Identify which cell holds the provided text, then report its [x, y] central coordinate. 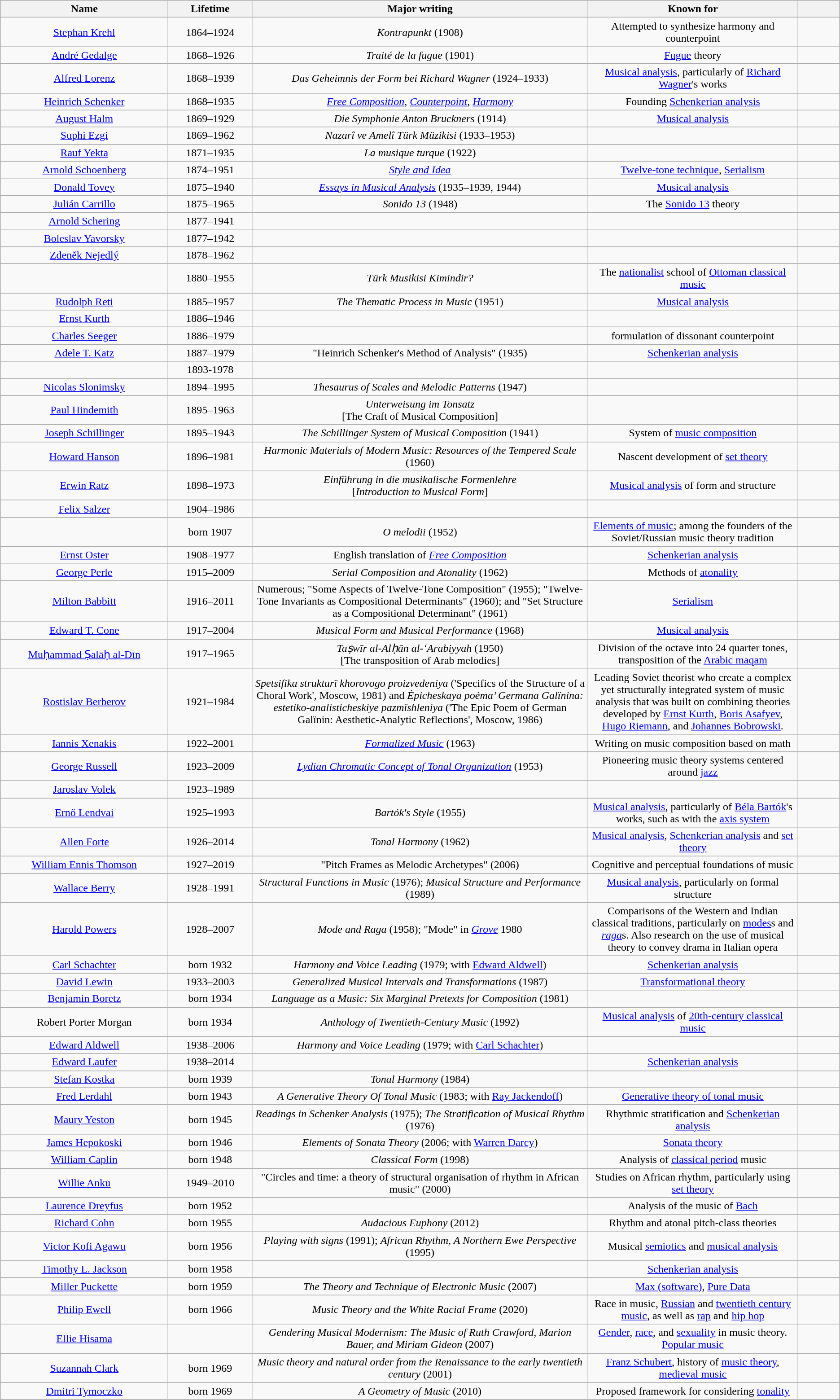
Allen Forte [84, 842]
1874–1951 [210, 170]
Gendering Musical Modernism: The Music of Ruth Crawford, Marion Bauer, and Miriam Gideon (2007) [420, 1339]
1898–1973 [210, 486]
Julián Carrillo [84, 204]
Proposed framework for considering tonality [693, 1391]
1917–2004 [210, 631]
Erwin Ratz [84, 486]
Style and Idea [420, 170]
Victor Kofi Agawu [84, 1246]
Donald Tovey [84, 187]
Edward Aldwell [84, 1045]
1887–1979 [210, 353]
William Caplin [84, 1159]
1893-1978 [210, 370]
Wallace Berry [84, 888]
Einführung in die musikalische Formenlehre[Introduction to Musical Form] [420, 486]
1917–1965 [210, 654]
Musical analysis, particularly of Richard Wagner's works [693, 78]
1908–1977 [210, 555]
George Perle [84, 572]
Writing on music composition based on math [693, 743]
1886–1946 [210, 319]
Howard Hanson [84, 456]
born 1956 [210, 1246]
Readings in Schenker Analysis (1975); The Stratification of Musical Rhythm (1976) [420, 1119]
born 1952 [210, 1206]
Major writing [420, 9]
Boleslav Yavorsky [84, 238]
1896–1981 [210, 456]
1875–1965 [210, 204]
1927–2019 [210, 865]
Music Theory and the White Racial Frame (2020) [420, 1310]
Nazarî ve Amelî Türk Müzikisi (1933–1953) [420, 136]
Stephan Krehl [84, 32]
Benjamin Boretz [84, 999]
David Lewin [84, 982]
1938–2014 [210, 1062]
Iannis Xenakis [84, 743]
Richard Cohn [84, 1223]
1916–2011 [210, 601]
Generative theory of tonal music [693, 1096]
Sonido 13 (1948) [420, 204]
Miller Puckette [84, 1286]
born 1943 [210, 1096]
Mode and Raga (1958); "Mode" in Grove 1980 [420, 929]
Serialism [693, 601]
1894–1995 [210, 387]
Robert Porter Morgan [84, 1022]
Laurence Dreyfus [84, 1206]
Ellie Hisama [84, 1339]
1904–1986 [210, 509]
Harmonic Materials of Modern Music: Resources of the Tempered Scale (1960) [420, 456]
Rauf Yekta [84, 153]
1895–1943 [210, 433]
1877–1941 [210, 221]
Felix Salzer [84, 509]
Twelve-tone technique, Serialism [693, 170]
O melodii (1952) [420, 531]
Zdeněk Nejedlý [84, 255]
1880–1955 [210, 278]
1885–1957 [210, 302]
Carl Schachter [84, 965]
Dmitri Tymoczko [84, 1391]
1871–1935 [210, 153]
Stefan Kostka [84, 1079]
born 1939 [210, 1079]
Analysis of the music of Bach [693, 1206]
Structural Functions in Music (1976); Musical Structure and Performance (1989) [420, 888]
Elements of music; among the founders of the Soviet/Russian music theory tradition [693, 531]
Timothy L. Jackson [84, 1269]
Nicolas Slonimsky [84, 387]
Rudolph Reti [84, 302]
Taṣwīr al-Alḥān al-‘Arabiyyah (1950)[The transposition of Arab melodies] [420, 654]
1869–1962 [210, 136]
born 1946 [210, 1142]
Methods of atonality [693, 572]
André Gedalge [84, 55]
Music theory and natural order from the Renaissance to the early twentieth century (2001) [420, 1368]
Adele T. Katz [84, 353]
1926–2014 [210, 842]
Lifetime [210, 9]
The Thematic Process in Music (1951) [420, 302]
1928–2007 [210, 929]
Edward Laufer [84, 1062]
Muḥammad Ṣalāḥ al-Dīn [84, 654]
1868–1926 [210, 55]
Das Geheimnis der Form bei Richard Wagner (1924–1933) [420, 78]
Lydian Chromatic Concept of Tonal Organization (1953) [420, 766]
Fugue theory [693, 55]
The Schillinger System of Musical Composition (1941) [420, 433]
Language as a Music: Six Marginal Pretexts for Composition (1981) [420, 999]
born 1932 [210, 965]
Nascent development of set theory [693, 456]
Musical analysis, Schenkerian analysis and set theory [693, 842]
English translation of Free Composition [420, 555]
Tonal Harmony (1962) [420, 842]
Fred Lerdahl [84, 1096]
James Hepokoski [84, 1142]
The Sonido 13 theory [693, 204]
Musical analysis, particularly on formal structure [693, 888]
Philip Ewell [84, 1310]
Harmony and Voice Leading (1979; with Carl Schachter) [420, 1045]
Anthology of Twentieth-Century Music (1992) [420, 1022]
1925–1993 [210, 812]
Tonal Harmony (1984) [420, 1079]
Rhythm and atonal pitch-class theories [693, 1223]
Kontrapunkt (1908) [420, 32]
August Halm [84, 118]
1928–1991 [210, 888]
Franz Schubert, history of music theory, medieval music [693, 1368]
formulation of dissonant counterpoint [693, 336]
Alfred Lorenz [84, 78]
Race in music, Russian and twentieth century music, as well as rap and hip hop [693, 1310]
A Geometry of Music (2010) [420, 1391]
System of music composition [693, 433]
Max (software), Pure Data [693, 1286]
Die Symphonie Anton Bruckners (1914) [420, 118]
Musical Form and Musical Performance (1968) [420, 631]
Edward T. Cone [84, 631]
William Ennis Thomson [84, 865]
1886–1979 [210, 336]
Cognitive and perceptual foundations of music [693, 865]
Musical analysis of 20th-century classical music [693, 1022]
Musical analysis, particularly of Béla Bartók's works, such as with the axis system [693, 812]
Sonata theory [693, 1142]
Türk Musikisi Kimindir? [420, 278]
born 1955 [210, 1223]
Musical analysis of form and structure [693, 486]
Harold Powers [84, 929]
"Pitch Frames as Melodic Archetypes" (2006) [420, 865]
A Generative Theory Of Tonal Music (1983; with Ray Jackendoff) [420, 1096]
Bartók's Style (1955) [420, 812]
Classical Form (1998) [420, 1159]
born 1945 [210, 1119]
Attempted to synthesize harmony and counterpoint [693, 32]
Paul Hindemith [84, 410]
Serial Composition and Atonality (1962) [420, 572]
Name [84, 9]
Charles Seeger [84, 336]
Free Composition, Counterpoint, Harmony [420, 101]
1878–1962 [210, 255]
Known for [693, 9]
1922–2001 [210, 743]
Maury Yeston [84, 1119]
Founding Schenkerian analysis [693, 101]
1877–1942 [210, 238]
Ernst Oster [84, 555]
Unterweisung im Tonsatz[The Craft of Musical Composition] [420, 410]
Audacious Euphony (2012) [420, 1223]
1868–1939 [210, 78]
Joseph Schillinger [84, 433]
born 1958 [210, 1269]
1923–2009 [210, 766]
George Russell [84, 766]
La musique turque (1922) [420, 153]
1875–1940 [210, 187]
Suphi Ezgi [84, 136]
1923–1989 [210, 789]
born 1948 [210, 1159]
Ernő Lendvai [84, 812]
Ernst Kurth [84, 319]
Heinrich Schenker [84, 101]
1949–2010 [210, 1182]
1869–1929 [210, 118]
1864–1924 [210, 32]
Elements of Sonata Theory (2006; with Warren Darcy) [420, 1142]
Generalized Musical Intervals and Transformations (1987) [420, 982]
"Circles and time: a theory of structural organisation of rhythm in African music" (2000) [420, 1182]
Studies on African rhythm, particularly using set theory [693, 1182]
Suzannah Clark [84, 1368]
The Theory and Technique of Electronic Music (2007) [420, 1286]
Rostislav Berberov [84, 702]
"Heinrich Schenker's Method of Analysis" (1935) [420, 353]
Transformational theory [693, 982]
Analysis of classical period music [693, 1159]
Essays in Musical Analysis (1935–1939, 1944) [420, 187]
Jaroslav Volek [84, 789]
born 1959 [210, 1286]
Division of the octave into 24 quarter tones, transposition of the Arabic maqam [693, 654]
Milton Babbitt [84, 601]
Willie Anku [84, 1182]
Pioneering music theory systems centered around jazz [693, 766]
1921–1984 [210, 702]
1915–2009 [210, 572]
1868–1935 [210, 101]
Formalized Music (1963) [420, 743]
Arnold Schering [84, 221]
Thesaurus of Scales and Melodic Patterns (1947) [420, 387]
Traité de la fugue (1901) [420, 55]
Gender, race, and sexuality in music theory. Popular music [693, 1339]
Harmony and Voice Leading (1979; with Edward Aldwell) [420, 965]
1895–1963 [210, 410]
Rhythmic stratification and Schenkerian analysis [693, 1119]
Musical semiotics and musical analysis [693, 1246]
The nationalist school of Ottoman classical music [693, 278]
born 1907 [210, 531]
Playing with signs (1991); African Rhythm, A Northern Ewe Perspective (1995) [420, 1246]
born 1966 [210, 1310]
Arnold Schoenberg [84, 170]
1933–2003 [210, 982]
1938–2006 [210, 1045]
